For the text-containing cell, return its midpoint in (x, y) coordinate format. 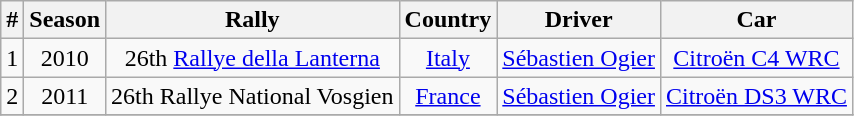
2010 (65, 58)
26th Rallye della Lanterna (252, 58)
Citroën C4 WRC (756, 58)
Citroën DS3 WRC (756, 96)
Country (448, 20)
# (12, 20)
Car (756, 20)
France (448, 96)
Rally (252, 20)
Italy (448, 58)
Season (65, 20)
26th Rallye National Vosgien (252, 96)
2 (12, 96)
2011 (65, 96)
1 (12, 58)
Driver (579, 20)
